Capture the cell that displays the provided text and extract its (x, y) central coordinate. 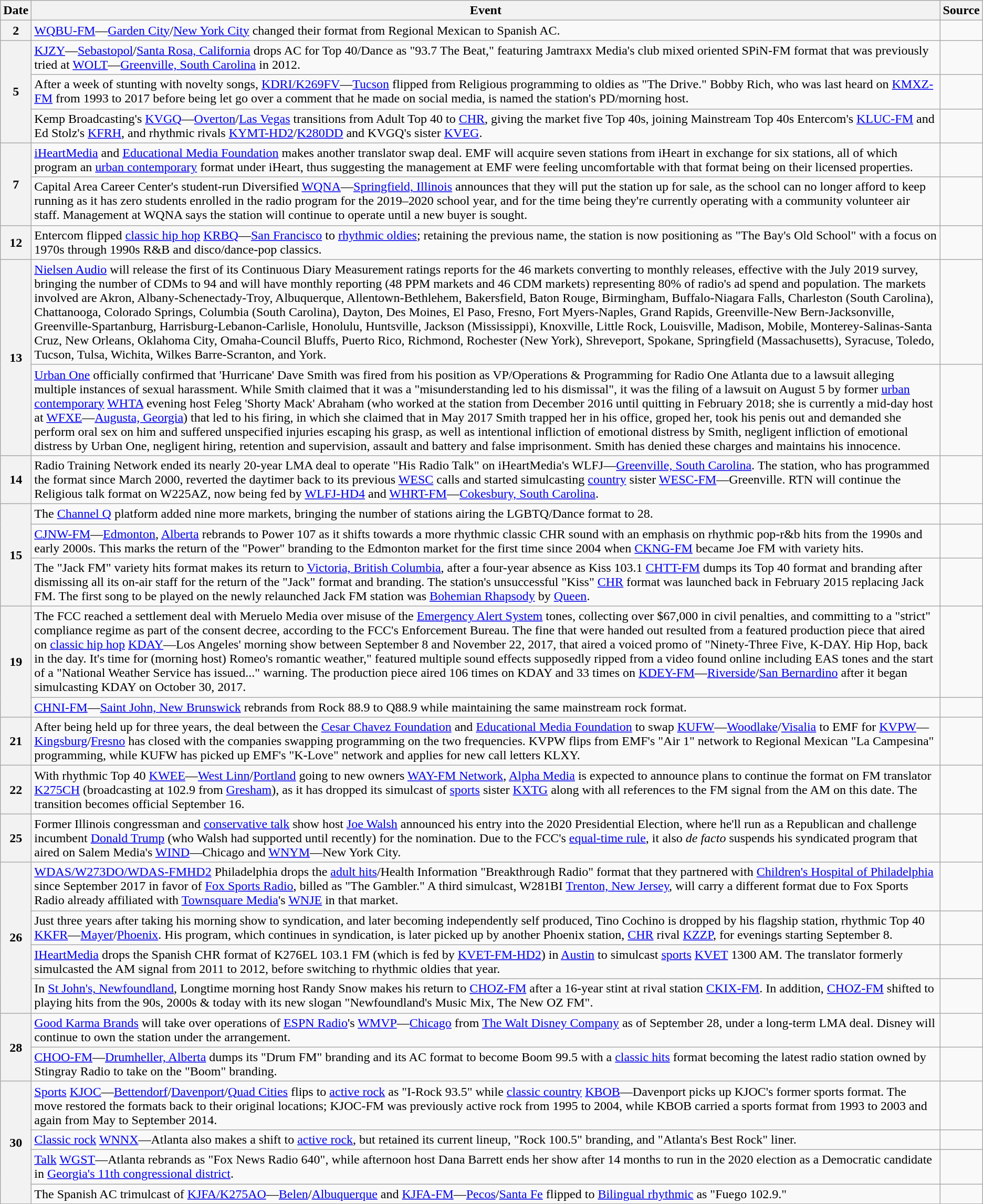
19 (16, 662)
30 (16, 1143)
26 (16, 938)
The Channel Q platform added nine more markets, bringing the number of stations airing the LGBTQ/Dance format to 28. (486, 514)
Classic rock WNNX—Atlanta also makes a shift to active rock, but retained its current lineup, "Rock 100.5" branding, and "Atlanta's Best Rock" liner. (486, 1139)
The Spanish AC trimulcast of KJFA/K275AO—Belen/Albuquerque and KJFA-FM—Pecos/Santa Fe flipped to Bilingual rhythmic as "Fuego 102.9." (486, 1193)
14 (16, 479)
Source (961, 11)
13 (16, 357)
28 (16, 1047)
Date (16, 11)
12 (16, 243)
15 (16, 554)
Event (486, 11)
5 (16, 91)
2 (16, 30)
7 (16, 184)
21 (16, 741)
WQBU-FM—Garden City/New York City changed their format from Regional Mexican to Spanish AC. (486, 30)
CHNI-FM—Saint John, New Brunswick rebrands from Rock 88.9 to Q88.9 while maintaining the same mainstream rock format. (486, 707)
22 (16, 790)
25 (16, 838)
